Search for the cell housing the specified text and yield its [x, y] center coordinate. 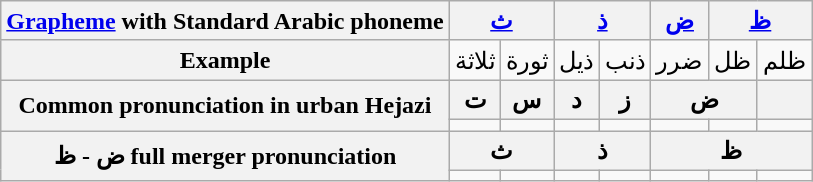
Example [225, 60]
ظلم [784, 60]
ت [475, 100]
ضرر [680, 60]
ثلاثة [475, 60]
Common pronunciation in urban Hejazi [225, 106]
ظل [732, 60]
Grapheme with Standard Arabic phoneme [225, 21]
ذنب [625, 60]
ثورة [528, 60]
ذيل [577, 60]
ز [625, 100]
ض - ظ full merger pronunciation [225, 156]
س [528, 100]
د [577, 100]
